Return the [x, y] coordinate for the center point of the cell that contains the specified text.  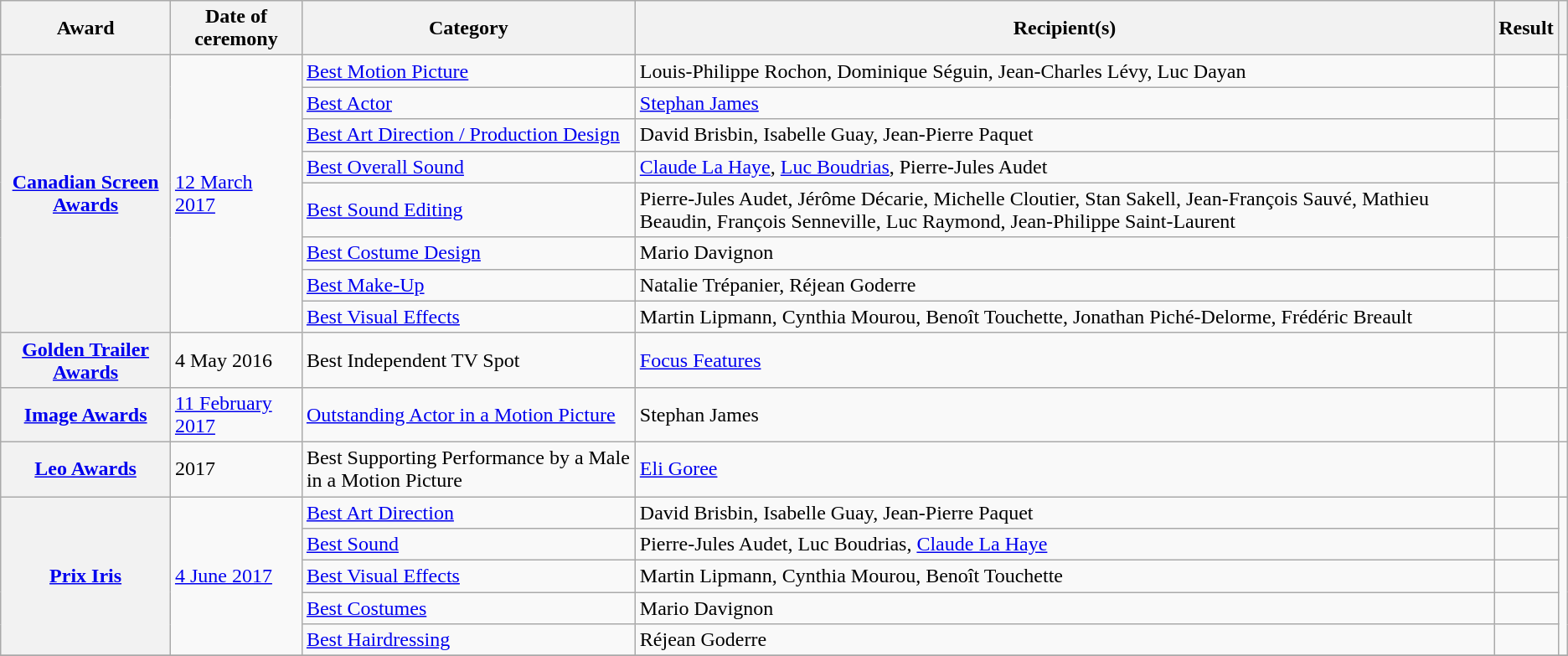
Best Costume Design [468, 253]
Golden Trailer Awards [85, 360]
Category [468, 28]
Louis-Philippe Rochon, Dominique Séguin, Jean-Charles Lévy, Luc Dayan [1064, 71]
Leo Awards [85, 469]
Result [1526, 28]
Best Supporting Performance by a Male in a Motion Picture [468, 469]
12 March 2017 [236, 194]
11 February 2017 [236, 414]
Natalie Trépanier, Réjean Goderre [1064, 285]
Image Awards [85, 414]
4 June 2017 [236, 576]
Best Make-Up [468, 285]
Recipient(s) [1064, 28]
Pierre-Jules Audet, Luc Boudrias, Claude La Haye [1064, 545]
Martin Lipmann, Cynthia Mourou, Benoît Touchette [1064, 576]
Best Art Direction [468, 512]
Réjean Goderre [1064, 640]
Best Hairdressing [468, 640]
Canadian Screen Awards [85, 194]
Best Motion Picture [468, 71]
Best Art Direction / Production Design [468, 135]
Focus Features [1064, 360]
2017 [236, 469]
Martin Lipmann, Cynthia Mourou, Benoît Touchette, Jonathan Piché-Delorme, Frédéric Breault [1064, 317]
Best Overall Sound [468, 167]
Best Sound [468, 545]
4 May 2016 [236, 360]
Award [85, 28]
Best Costumes [468, 608]
Prix Iris [85, 576]
Claude La Haye, Luc Boudrias, Pierre-Jules Audet [1064, 167]
Eli Goree [1064, 469]
Best Actor [468, 103]
Date of ceremony [236, 28]
Best Sound Editing [468, 209]
Best Independent TV Spot [468, 360]
Outstanding Actor in a Motion Picture [468, 414]
